Capture the cell that displays the provided text and extract its (x, y) central coordinate. 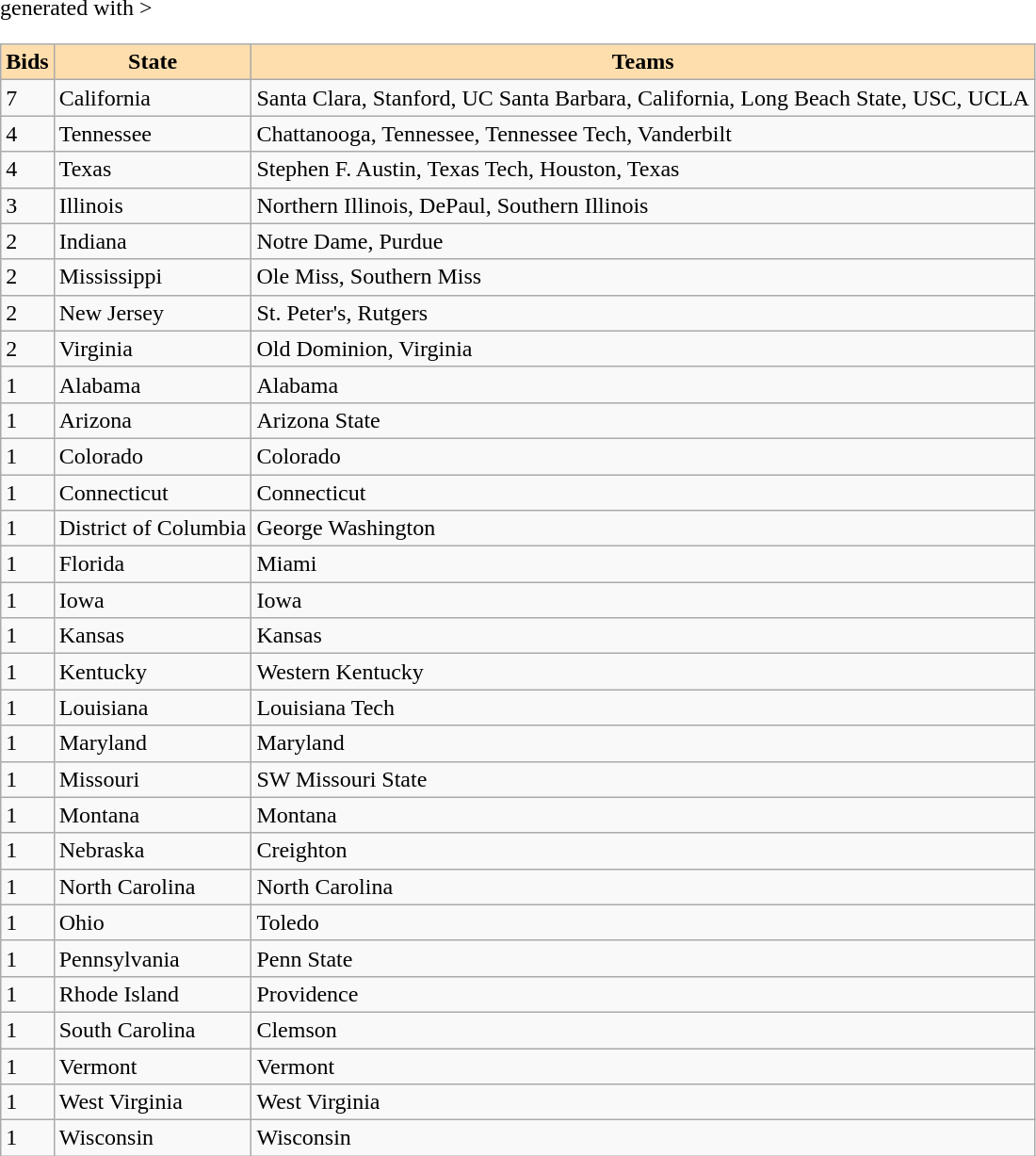
SW Missouri State (643, 779)
George Washington (643, 529)
Clemson (643, 1030)
South Carolina (153, 1030)
Western Kentucky (643, 672)
New Jersey (153, 313)
Notre Dame, Purdue (643, 241)
Louisiana (153, 708)
Teams (643, 62)
Chattanooga, Tennessee, Tennessee Tech, Vanderbilt (643, 134)
St. Peter's, Rutgers (643, 313)
Nebraska (153, 851)
Ohio (153, 922)
Illinois (153, 205)
Northern Illinois, DePaul, Southern Illinois (643, 205)
Toledo (643, 922)
7 (27, 98)
Arizona (153, 420)
Miami (643, 564)
California (153, 98)
Missouri (153, 779)
Mississippi (153, 277)
Rhode Island (153, 994)
Creighton (643, 851)
Virginia (153, 349)
Bids (27, 62)
Florida (153, 564)
Pennsylvania (153, 958)
Santa Clara, Stanford, UC Santa Barbara, California, Long Beach State, USC, UCLA (643, 98)
Texas (153, 170)
Indiana (153, 241)
Kentucky (153, 672)
District of Columbia (153, 529)
Penn State (643, 958)
3 (27, 205)
Tennessee (153, 134)
Louisiana Tech (643, 708)
Providence (643, 994)
Stephen F. Austin, Texas Tech, Houston, Texas (643, 170)
State (153, 62)
Ole Miss, Southern Miss (643, 277)
Old Dominion, Virginia (643, 349)
Arizona State (643, 420)
